Capture the cell that displays the provided text and extract its (x, y) central coordinate. 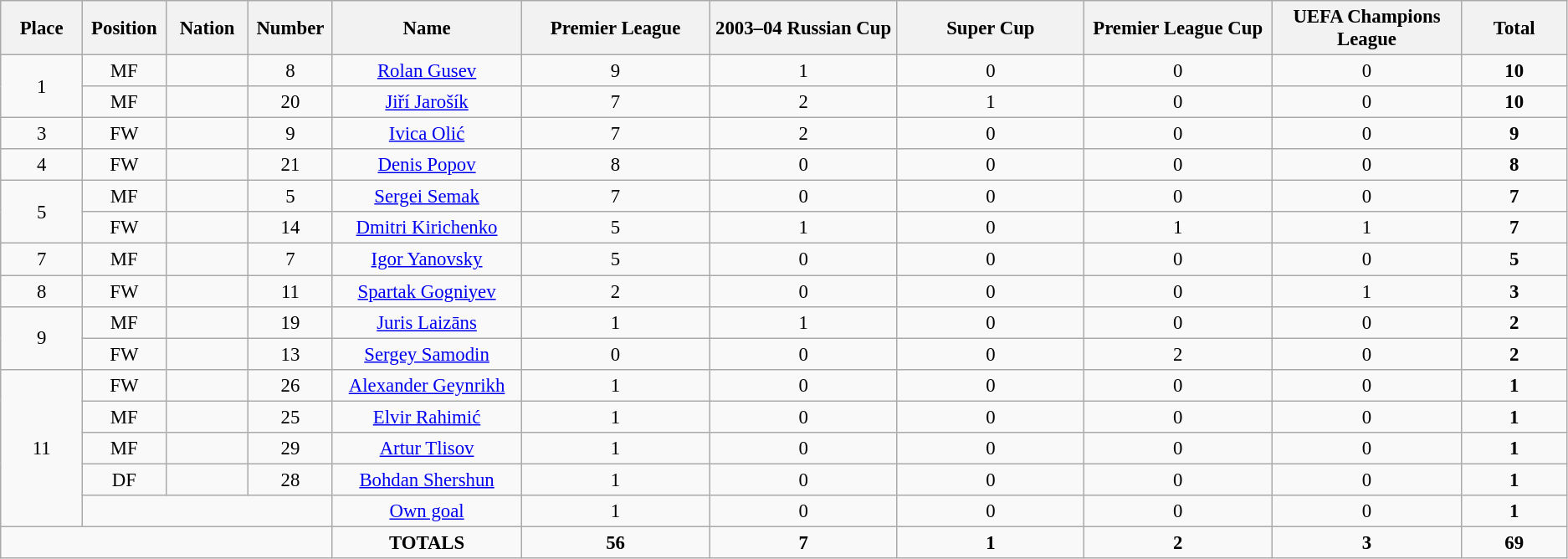
Juris Laizāns (427, 322)
Number (290, 28)
Super Cup (991, 28)
19 (290, 322)
Total (1514, 28)
Igor Yanovsky (427, 259)
26 (290, 385)
Rolan Gusev (427, 71)
4 (42, 165)
Jiří Jarošík (427, 102)
2003–04 Russian Cup (803, 28)
Premier League (616, 28)
Denis Popov (427, 165)
Dmitri Kirichenko (427, 228)
Place (42, 28)
28 (290, 480)
56 (616, 542)
20 (290, 102)
Spartak Gogniyev (427, 291)
Ivica Olić (427, 134)
Artur Tlisov (427, 449)
Name (427, 28)
TOTALS (427, 542)
Own goal (427, 511)
Premier League Cup (1178, 28)
14 (290, 228)
Nation (208, 28)
25 (290, 417)
21 (290, 165)
Elvir Rahimić (427, 417)
29 (290, 449)
69 (1514, 542)
Sergei Semak (427, 197)
DF (124, 480)
Bohdan Shershun (427, 480)
UEFA Champions League (1367, 28)
Sergey Samodin (427, 354)
13 (290, 354)
Alexander Geynrikh (427, 385)
Position (124, 28)
